Extract the (x, y) coordinate from the center of the cell holding the provided text.  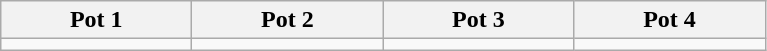
Pot 4 (670, 20)
Pot 1 (96, 20)
Pot 3 (478, 20)
Pot 2 (288, 20)
